Find where the given text appears and provide that cell's center as [X, Y] coordinate. 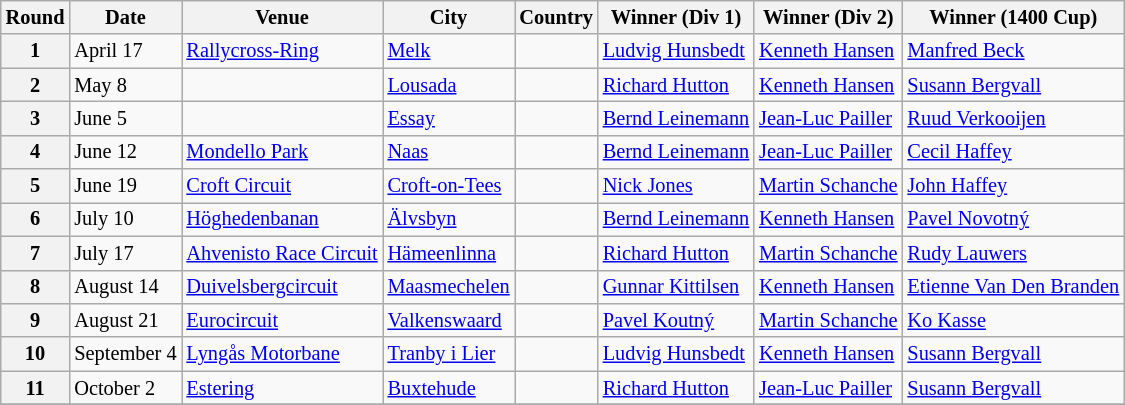
June 5 [125, 118]
Rudy Lauwers [1014, 253]
June 19 [125, 186]
July 10 [125, 219]
Tranby i Lier [449, 354]
City [449, 17]
Winner (Div 2) [828, 17]
Hämeenlinna [449, 253]
April 17 [125, 51]
8 [36, 287]
Höghedenbanan [282, 219]
Lyngås Motorbane [282, 354]
Cecil Haffey [1014, 152]
3 [36, 118]
Croft Circuit [282, 186]
6 [36, 219]
Date [125, 17]
Ahvenisto Race Circuit [282, 253]
Buxtehude [449, 388]
Manfred Beck [1014, 51]
August 21 [125, 320]
Estering [282, 388]
Croft-on-Tees [449, 186]
Naas [449, 152]
Rallycross-Ring [282, 51]
5 [36, 186]
August 14 [125, 287]
May 8 [125, 85]
Country [556, 17]
October 2 [125, 388]
Winner (Div 1) [676, 17]
Ruud Verkooijen [1014, 118]
Venue [282, 17]
June 12 [125, 152]
Pavel Koutný [676, 320]
Mondello Park [282, 152]
John Haffey [1014, 186]
1 [36, 51]
Eurocircuit [282, 320]
Melk [449, 51]
7 [36, 253]
Nick Jones [676, 186]
Winner (1400 Cup) [1014, 17]
July 17 [125, 253]
Round [36, 17]
2 [36, 85]
10 [36, 354]
9 [36, 320]
Maasmechelen [449, 287]
Älvsbyn [449, 219]
Essay [449, 118]
Gunnar Kittilsen [676, 287]
Ko Kasse [1014, 320]
Lousada [449, 85]
Pavel Novotný [1014, 219]
Valkenswaard [449, 320]
Duivelsbergcircuit [282, 287]
Etienne Van Den Branden [1014, 287]
September 4 [125, 354]
11 [36, 388]
4 [36, 152]
